Return [X, Y] of the center of cell containing provided text 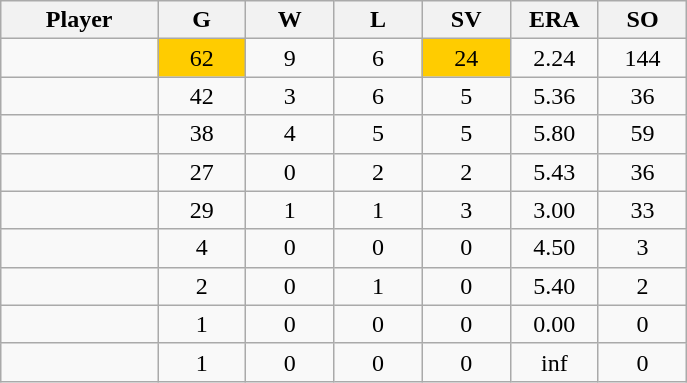
0.00 [554, 324]
SV [466, 20]
3.00 [554, 210]
5.40 [554, 286]
inf [554, 362]
29 [202, 210]
W [290, 20]
62 [202, 58]
59 [642, 134]
9 [290, 58]
G [202, 20]
24 [466, 58]
144 [642, 58]
5.43 [554, 172]
42 [202, 96]
L [378, 20]
ERA [554, 20]
Player [80, 20]
38 [202, 134]
5.36 [554, 96]
2.24 [554, 58]
5.80 [554, 134]
4.50 [554, 248]
27 [202, 172]
SO [642, 20]
33 [642, 210]
